Find where the given text appears and provide that cell's center as [X, Y] coordinate. 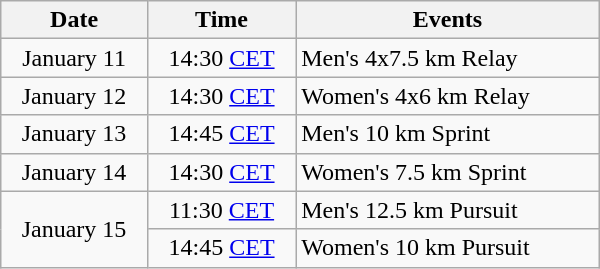
Men's 4x7.5 km Relay [448, 58]
January 12 [74, 96]
January 14 [74, 172]
January 13 [74, 134]
11:30 CET [221, 210]
Time [221, 20]
Men's 10 km Sprint [448, 134]
Date [74, 20]
Women's 7.5 km Sprint [448, 172]
Women's 4x6 km Relay [448, 96]
Women's 10 km Pursuit [448, 248]
January 15 [74, 229]
Events [448, 20]
January 11 [74, 58]
Men's 12.5 km Pursuit [448, 210]
